Pinpoint the cell where the given text exists, returning its [x, y] midpoint coordinate. 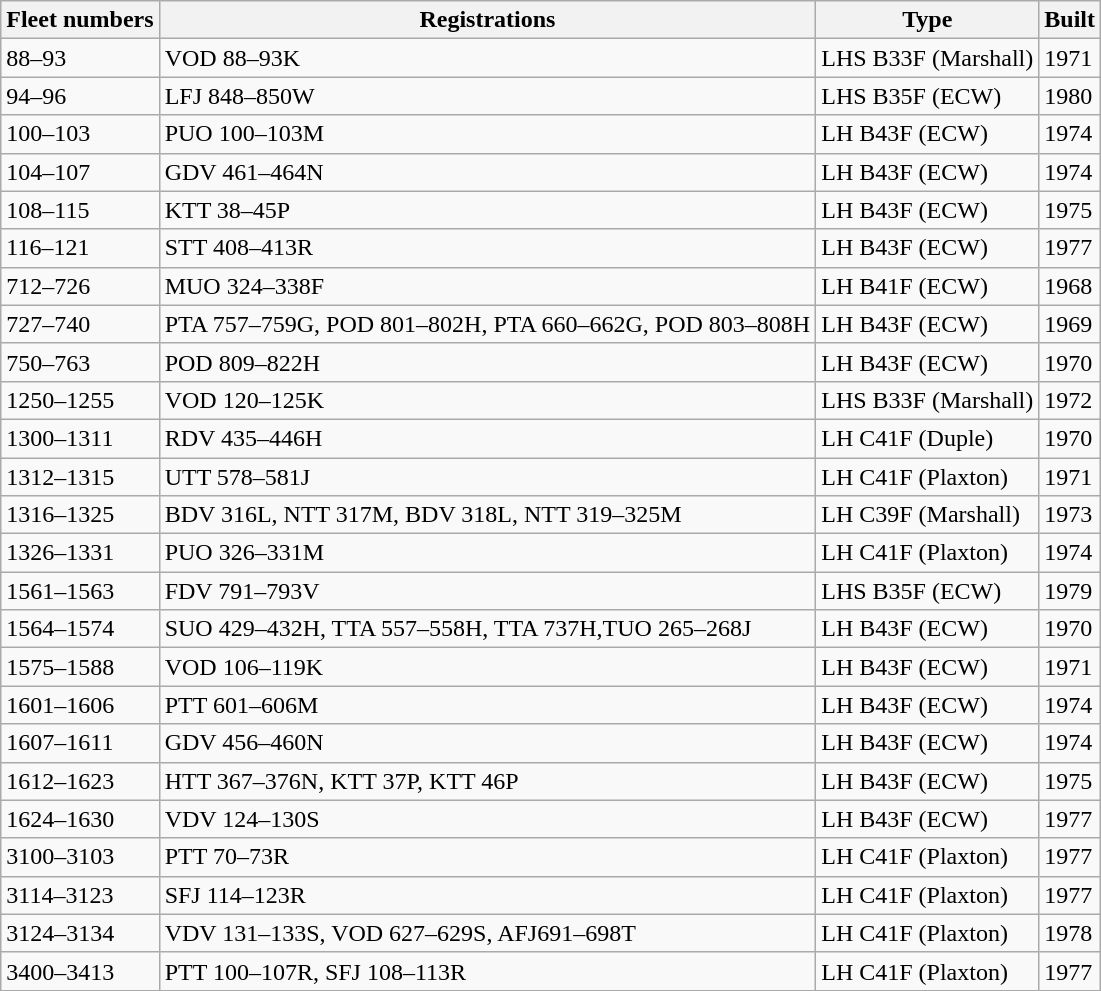
1973 [1070, 515]
KTT 38–45P [488, 210]
1250–1255 [80, 400]
1969 [1070, 324]
727–740 [80, 324]
1980 [1070, 96]
LH B41F (ECW) [928, 286]
POD 809–822H [488, 362]
1575–1588 [80, 667]
FDV 791–793V [488, 591]
HTT 367–376N, KTT 37P, KTT 46P [488, 781]
750–763 [80, 362]
MUO 324–338F [488, 286]
UTT 578–581J [488, 477]
1624–1630 [80, 819]
100–103 [80, 134]
1978 [1070, 933]
1561–1563 [80, 591]
PTT 100–107R, SFJ 108–113R [488, 971]
1968 [1070, 286]
LFJ 848–850W [488, 96]
VOD 88–93K [488, 58]
1612–1623 [80, 781]
VDV 131–133S, VOD 627–629S, AFJ691–698T [488, 933]
116–121 [80, 248]
PUO 326–331M [488, 553]
94–96 [80, 96]
104–107 [80, 172]
1601–1606 [80, 705]
1979 [1070, 591]
VOD 106–119K [488, 667]
1326–1331 [80, 553]
STT 408–413R [488, 248]
3100–3103 [80, 857]
GDV 461–464N [488, 172]
PTT 70–73R [488, 857]
Fleet numbers [80, 20]
VDV 124–130S [488, 819]
GDV 456–460N [488, 743]
LH C41F (Duple) [928, 438]
3114–3123 [80, 895]
SUO 429–432H, TTA 557–558H, TTA 737H,TUO 265–268J [488, 629]
3124–3134 [80, 933]
Type [928, 20]
PTA 757–759G, POD 801–802H, PTA 660–662G, POD 803–808H [488, 324]
1300–1311 [80, 438]
LH C39F (Marshall) [928, 515]
88–93 [80, 58]
PUO 100–103M [488, 134]
Built [1070, 20]
1312–1315 [80, 477]
712–726 [80, 286]
VOD 120–125K [488, 400]
PTT 601–606M [488, 705]
1607–1611 [80, 743]
108–115 [80, 210]
3400–3413 [80, 971]
RDV 435–446H [488, 438]
Registrations [488, 20]
SFJ 114–123R [488, 895]
1316–1325 [80, 515]
1564–1574 [80, 629]
1972 [1070, 400]
BDV 316L, NTT 317M, BDV 318L, NTT 319–325M [488, 515]
